Locate the cell with the specified text and output its [x, y] center coordinate. 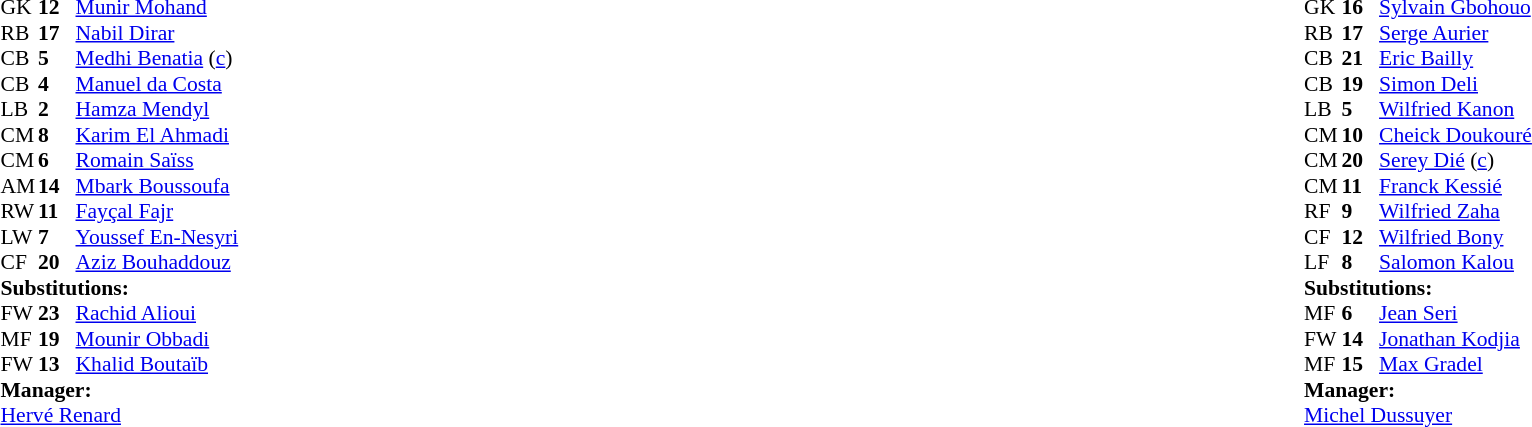
Rachid Alioui [158, 313]
Eric Bailly [1456, 59]
12 [1361, 237]
15 [1361, 365]
Medhi Benatia (c) [158, 59]
Khalid Boutaïb [158, 365]
7 [57, 237]
Wilfried Bony [1456, 237]
2 [57, 109]
Max Gradel [1456, 365]
4 [57, 84]
Wilfried Kanon [1456, 109]
Fayçal Fajr [158, 211]
Romain Saïss [158, 161]
Youssef En-Nesyri [158, 237]
13 [57, 365]
Manuel da Costa [158, 84]
Wilfried Zaha [1456, 211]
Karim El Ahmadi [158, 135]
Cheick Doukouré [1456, 135]
LF [1323, 263]
Jean Seri [1456, 313]
21 [1361, 59]
Jonathan Kodjia [1456, 339]
Serey Dié (c) [1456, 161]
Salomon Kalou [1456, 263]
23 [57, 313]
Mounir Obbadi [158, 339]
LW [19, 237]
Serge Aurier [1456, 33]
Aziz Bouhaddouz [158, 263]
Nabil Dirar [158, 33]
10 [1361, 135]
Simon Deli [1456, 84]
Mbark Boussoufa [158, 186]
RF [1323, 211]
AM [19, 186]
RW [19, 211]
Franck Kessié [1456, 186]
Hamza Mendyl [158, 109]
9 [1361, 211]
